Scan for the cell matching the given text and deliver its [x, y] coordinate at center. 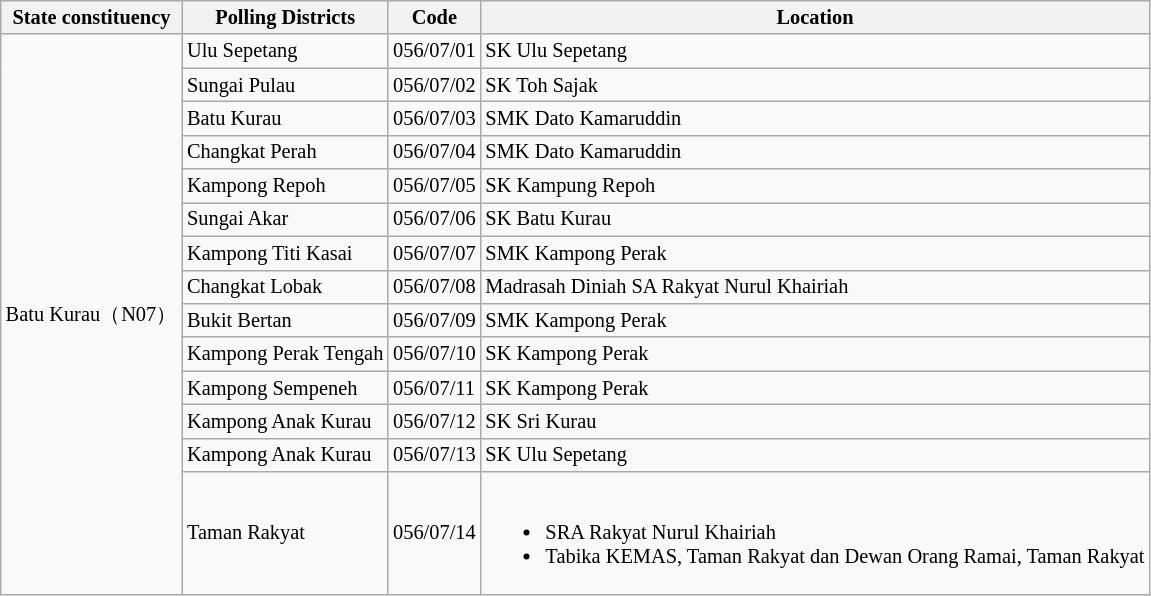
Changkat Perah [285, 152]
Bukit Bertan [285, 320]
056/07/11 [434, 388]
056/07/07 [434, 253]
Kampong Repoh [285, 186]
Batu Kurau（N07） [92, 314]
Kampong Perak Tengah [285, 354]
SK Batu Kurau [816, 219]
SRA Rakyat Nurul KhairiahTabika KEMAS, Taman Rakyat dan Dewan Orang Ramai, Taman Rakyat [816, 533]
Location [816, 17]
Taman Rakyat [285, 533]
SK Kampung Repoh [816, 186]
Changkat Lobak [285, 287]
Kampong Titi Kasai [285, 253]
056/07/08 [434, 287]
056/07/06 [434, 219]
056/07/02 [434, 85]
Code [434, 17]
State constituency [92, 17]
056/07/13 [434, 455]
056/07/09 [434, 320]
056/07/04 [434, 152]
Sungai Akar [285, 219]
056/07/12 [434, 421]
Sungai Pulau [285, 85]
056/07/10 [434, 354]
Polling Districts [285, 17]
SK Toh Sajak [816, 85]
Ulu Sepetang [285, 51]
056/07/03 [434, 118]
Kampong Sempeneh [285, 388]
Batu Kurau [285, 118]
SK Sri Kurau [816, 421]
056/07/01 [434, 51]
056/07/05 [434, 186]
056/07/14 [434, 533]
Madrasah Diniah SA Rakyat Nurul Khairiah [816, 287]
